Find where the given text appears and provide that cell's center as [x, y] coordinate. 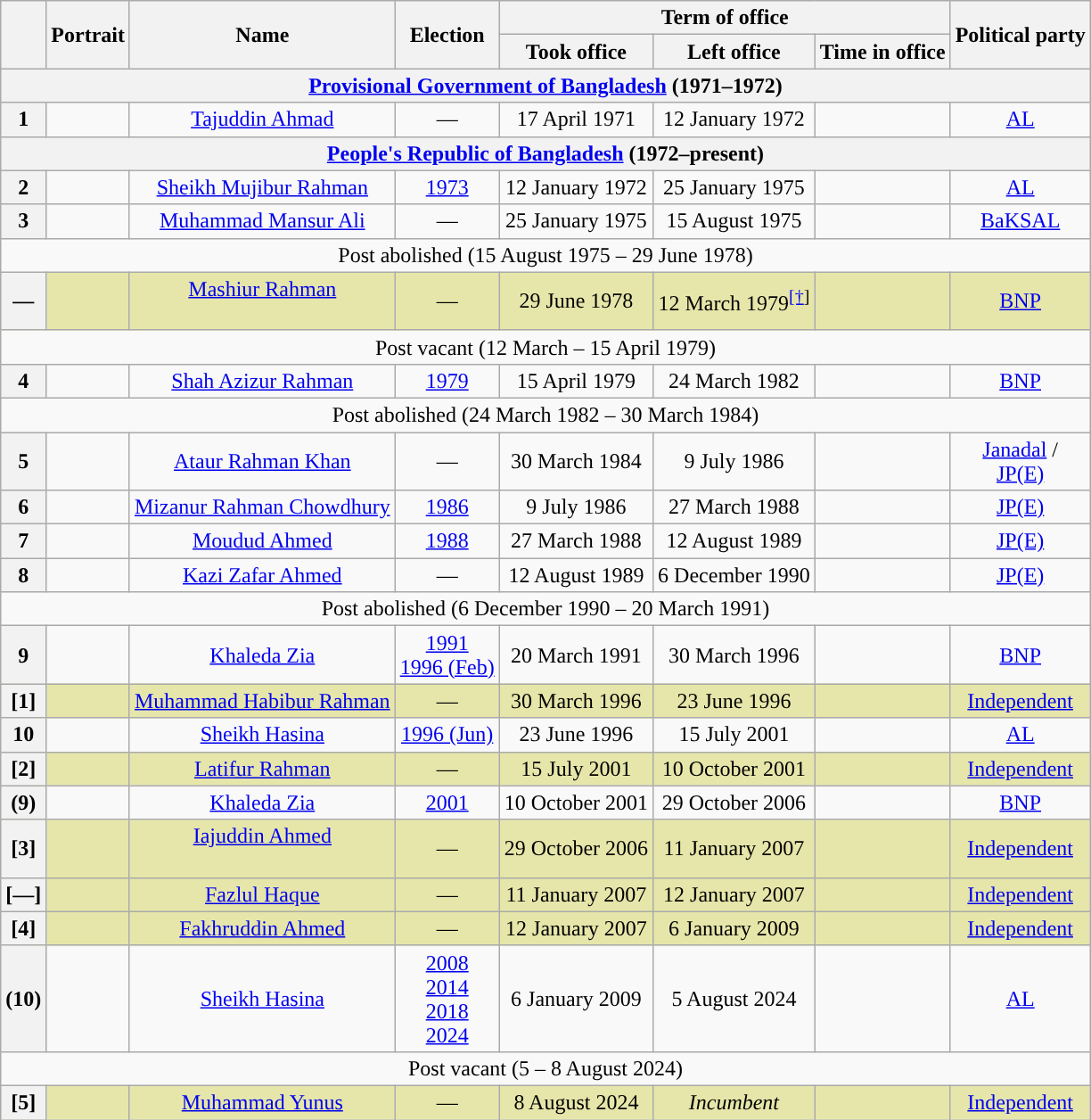
1986 [447, 507]
Muhammad Yunus [262, 1102]
(9) [23, 803]
Provisional Government of Bangladesh (1971–1972) [545, 86]
Post abolished (15 August 1975 – 29 June 1978) [545, 255]
15 August 1975 [734, 221]
Post abolished (6 December 1990 – 20 March 1991) [545, 609]
8 August 2024 [576, 1102]
Iajuddin Ahmed [262, 849]
Muhammad Habibur Rahman [262, 701]
People's Republic of Bangladesh (1972–present) [545, 153]
8 [23, 575]
5 [23, 460]
1996 (Jun) [447, 735]
10 [23, 735]
6 December 1990 [734, 575]
20 March 1991 [576, 655]
Left office [734, 52]
1988 [447, 541]
Political party [1020, 35]
1973 [447, 187]
Mizanur Rahman Chowdhury [262, 507]
Election [447, 35]
2008201420182024 [447, 999]
[3] [23, 849]
Sheikh Mujibur Rahman [262, 187]
[1] [23, 701]
2001 [447, 803]
1979 [447, 381]
Moudud Ahmed [262, 541]
3 [23, 221]
15 April 1979 [576, 381]
24 March 1982 [734, 381]
Muhammad Mansur Ali [262, 221]
Mashiur Rahman [262, 301]
9 [23, 655]
[4] [23, 928]
Incumbent [734, 1102]
Janadal / JP(E) [1020, 460]
19911996 (Feb) [447, 655]
Shah Azizur Rahman [262, 381]
(10) [23, 999]
29 June 1978 [576, 301]
Post abolished (24 March 1982 – 30 March 1984) [545, 415]
6 [23, 507]
[5] [23, 1102]
2 [23, 187]
Post vacant (12 March – 15 April 1979) [545, 347]
Time in office [882, 52]
Portrait [88, 35]
Fakhruddin Ahmed [262, 928]
4 [23, 381]
5 August 2024 [734, 999]
Took office [576, 52]
Name [262, 35]
Fazlul Haque [262, 894]
Tajuddin Ahmad [262, 119]
Latifur Rahman [262, 769]
Post vacant (5 – 8 August 2024) [545, 1068]
7 [23, 541]
Kazi Zafar Ahmed [262, 575]
[—] [23, 894]
12 March 1979[†] [734, 301]
30 March 1984 [576, 460]
Ataur Rahman Khan [262, 460]
[2] [23, 769]
17 April 1971 [576, 119]
Term of office [725, 18]
BaKSAL [1020, 221]
1 [23, 119]
